Extract the (X, Y) coordinate from the center of the cell holding the provided text.  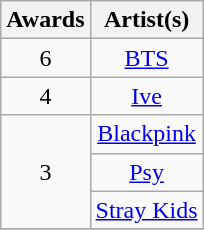
Artist(s) (146, 20)
Awards (46, 20)
Ive (146, 96)
Blackpink (146, 134)
Psy (146, 172)
BTS (146, 58)
6 (46, 58)
Stray Kids (146, 210)
4 (46, 96)
3 (46, 172)
